Extract the (X, Y) coordinate from the center of the cell holding the provided text.  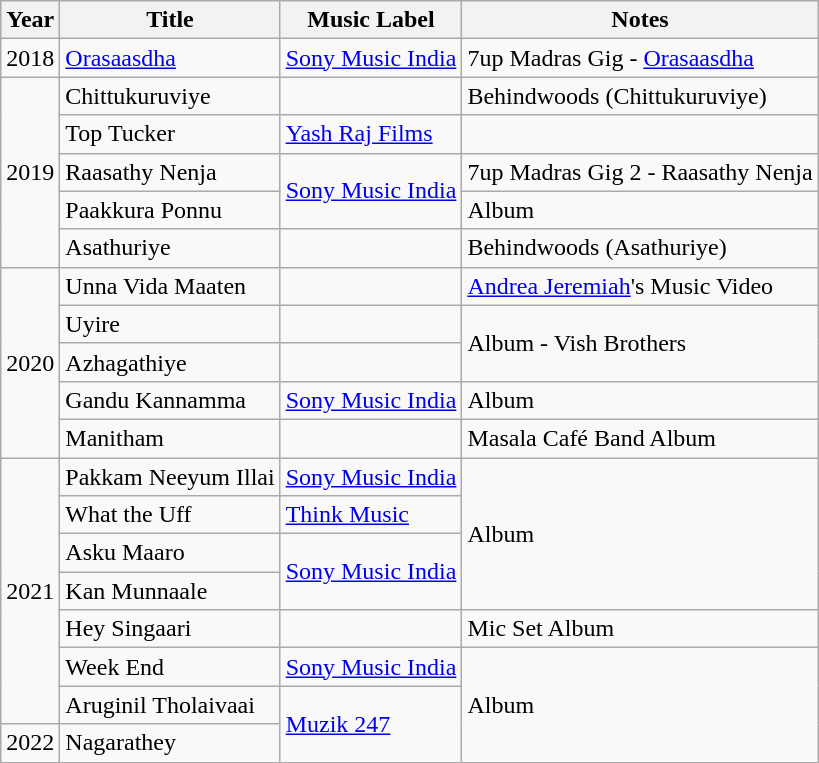
Album - Vish Brothers (640, 343)
Azhagathiye (170, 362)
Raasathy Nenja (170, 172)
2020 (30, 362)
Title (170, 20)
Paakkura Ponnu (170, 210)
2022 (30, 743)
Aruginil Tholaivaai (170, 705)
2021 (30, 591)
Think Music (371, 515)
What the Uff (170, 515)
Notes (640, 20)
Hey Singaari (170, 629)
2018 (30, 58)
Gandu Kannamma (170, 400)
Yash Raj Films (371, 134)
Andrea Jeremiah's Music Video (640, 286)
Behindwoods (Asathuriye) (640, 248)
Kan Munnaale (170, 591)
Pakkam Neeyum Illai (170, 477)
Orasaasdha (170, 58)
Nagarathey (170, 743)
Uyire (170, 324)
Year (30, 20)
Top Tucker (170, 134)
Mic Set Album (640, 629)
Week End (170, 667)
7up Madras Gig - Orasaasdha (640, 58)
Music Label (371, 20)
2019 (30, 172)
Manitham (170, 438)
Unna Vida Maaten (170, 286)
7up Madras Gig 2 - Raasathy Nenja (640, 172)
Asku Maaro (170, 553)
Asathuriye (170, 248)
Chittukuruviye (170, 96)
Muzik 247 (371, 724)
Behindwoods (Chittukuruviye) (640, 96)
Masala Café Band Album (640, 438)
